Determine the [X, Y] coordinate at the center of the cell enclosing the given text.  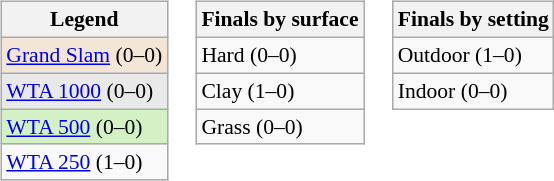
WTA 500 (0–0) [84, 127]
Legend [84, 20]
Grass (0–0) [280, 127]
WTA 250 (1–0) [84, 162]
Indoor (0–0) [474, 91]
Outdoor (1–0) [474, 55]
Finals by setting [474, 20]
Clay (1–0) [280, 91]
Grand Slam (0–0) [84, 55]
Finals by surface [280, 20]
Hard (0–0) [280, 55]
WTA 1000 (0–0) [84, 91]
